Capture the cell that displays the provided text and extract its (x, y) central coordinate. 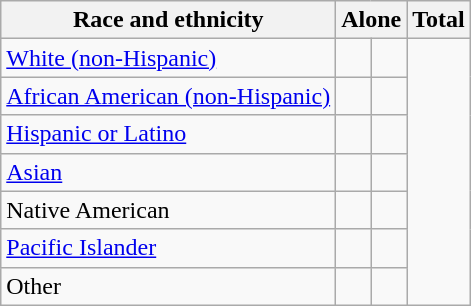
Hispanic or Latino (168, 134)
Total (439, 20)
Native American (168, 210)
Race and ethnicity (168, 20)
Asian (168, 172)
White (non-Hispanic) (168, 58)
African American (non-Hispanic) (168, 96)
Other (168, 286)
Alone (372, 20)
Pacific Islander (168, 248)
